Provide the (X, Y) coordinate of the cell's center where the given text is located.  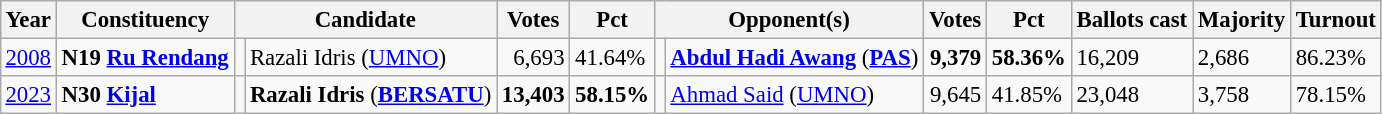
2008 (28, 57)
13,403 (534, 95)
9,379 (956, 57)
6,693 (534, 57)
86.23% (1336, 57)
Abdul Hadi Awang (PAS) (794, 57)
41.64% (612, 57)
9,645 (956, 95)
Constituency (145, 20)
2,686 (1241, 57)
Candidate (366, 20)
N19 Ru Rendang (145, 57)
Turnout (1336, 20)
41.85% (1030, 95)
23,048 (1132, 95)
78.15% (1336, 95)
Ahmad Said (UMNO) (794, 95)
Year (28, 20)
Opponent(s) (788, 20)
58.15% (612, 95)
Ballots cast (1132, 20)
16,209 (1132, 57)
Majority (1241, 20)
N30 Kijal (145, 95)
Razali Idris (UMNO) (371, 57)
2023 (28, 95)
58.36% (1030, 57)
Razali Idris (BERSATU) (371, 95)
3,758 (1241, 95)
